From the cell containing the given text, extract its center point as (x, y) coordinate. 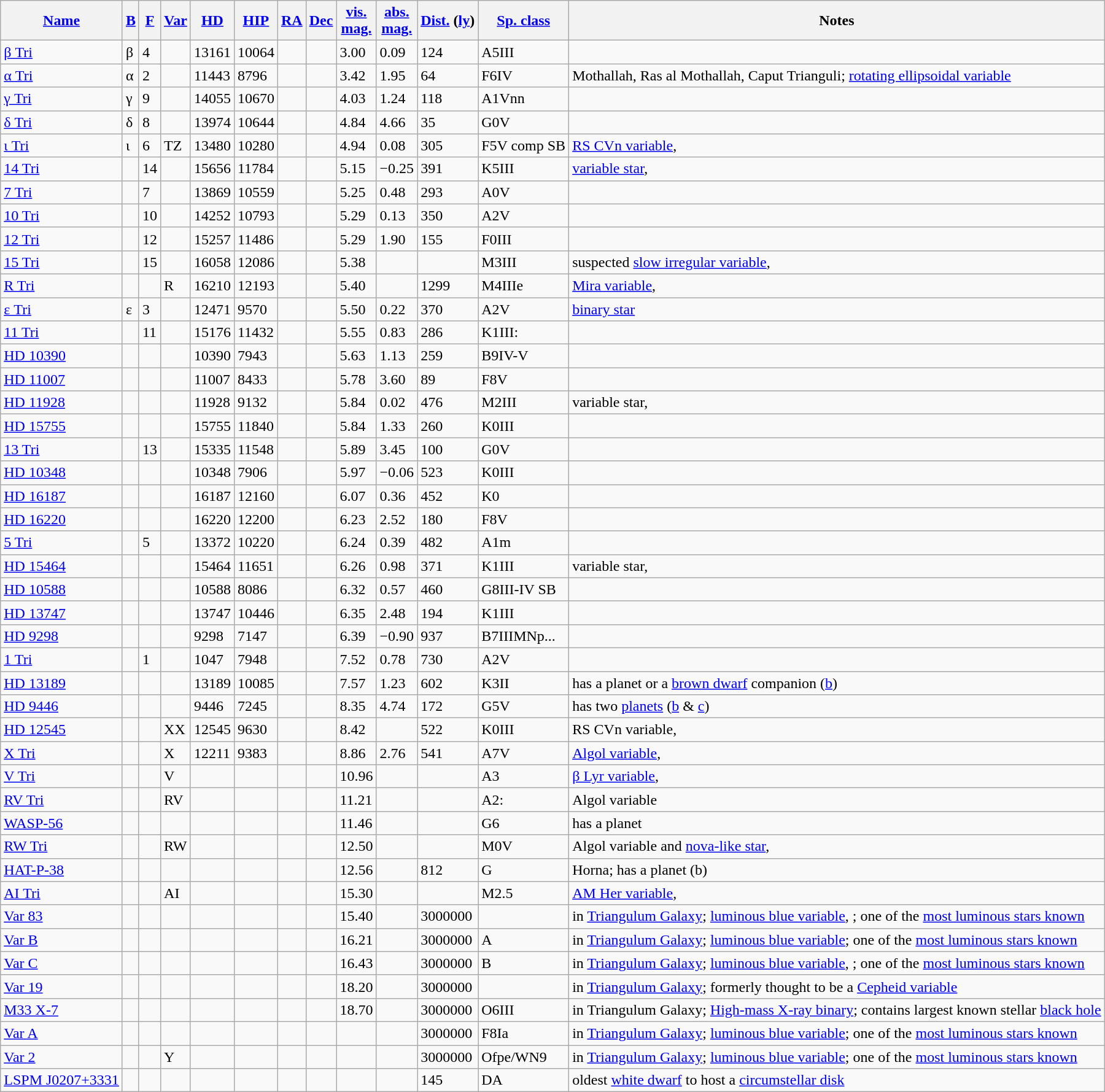
937 (448, 636)
7948 (255, 659)
0.13 (397, 215)
482 (448, 543)
35 (448, 122)
HD 16187 (61, 496)
Horna; has a planet (b) (837, 870)
10.96 (356, 776)
Algol variable and nova-like star, (837, 846)
13480 (212, 145)
7147 (255, 636)
5.50 (356, 309)
541 (448, 753)
AI Tri (61, 893)
476 (448, 403)
350 (448, 215)
13 (150, 449)
Var (176, 21)
286 (448, 333)
abs.mag. (397, 21)
10348 (212, 473)
A7V (524, 753)
A5III (524, 52)
WASP-56 (61, 823)
1047 (212, 659)
HD 10588 (61, 589)
Ofpe/WN9 (524, 1056)
suspected slow irregular variable, (837, 262)
11784 (255, 169)
1299 (448, 285)
13747 (212, 613)
11.21 (356, 800)
1.24 (397, 99)
11.46 (356, 823)
ι (130, 145)
12200 (255, 519)
1 Tri (61, 659)
10793 (255, 215)
16058 (212, 262)
1.23 (397, 683)
AI (176, 893)
M2.5 (524, 893)
Var 83 (61, 916)
HD 12545 (61, 730)
Var A (61, 1033)
A3 (524, 776)
HD 11928 (61, 403)
M0V (524, 846)
10446 (255, 613)
522 (448, 730)
13161 (212, 52)
6 (150, 145)
10280 (255, 145)
11840 (255, 426)
11443 (212, 76)
HD 16220 (61, 519)
V Tri (61, 776)
9132 (255, 403)
1.90 (397, 239)
Notes (837, 21)
10588 (212, 589)
12.56 (356, 870)
14 Tri (61, 169)
13372 (212, 543)
305 (448, 145)
3.45 (397, 449)
HD 9446 (61, 707)
9 (150, 99)
2 (150, 76)
730 (448, 659)
1.33 (397, 426)
M3III (524, 262)
64 (448, 76)
13189 (212, 683)
HAT-P-38 (61, 870)
8.42 (356, 730)
γ (130, 99)
−0.06 (397, 473)
10 (150, 215)
12 Tri (61, 239)
TZ (176, 145)
K5III (524, 169)
B7IIIMNp... (524, 636)
R (176, 285)
9570 (255, 309)
9446 (212, 707)
has a planet (837, 823)
RW Tri (61, 846)
12 (150, 239)
0.83 (397, 333)
HD 9298 (61, 636)
16220 (212, 519)
6.07 (356, 496)
LSPM J0207+3331 (61, 1080)
Algol variable, (837, 753)
HD 15464 (61, 566)
10670 (255, 99)
15656 (212, 169)
812 (448, 870)
155 (448, 239)
has two planets (b & c) (837, 707)
HIP (255, 21)
RA (292, 21)
−0.25 (397, 169)
15.30 (356, 893)
Name (61, 21)
G8III-IV SB (524, 589)
F0III (524, 239)
11007 (212, 379)
0.09 (397, 52)
13974 (212, 122)
7 (150, 192)
3 (150, 309)
9630 (255, 730)
K0 (524, 496)
2.52 (397, 519)
460 (448, 589)
8.86 (356, 753)
194 (448, 613)
V (176, 776)
M2III (524, 403)
15335 (212, 449)
2.48 (397, 613)
RV (176, 800)
HD 13747 (61, 613)
259 (448, 356)
Dist. (ly) (448, 21)
12545 (212, 730)
11 (150, 333)
13869 (212, 192)
R Tri (61, 285)
8433 (255, 379)
in Triangulum Galaxy; formerly thought to be a Cepheid variable (837, 986)
A0V (524, 192)
in Triangulum Galaxy; High-mass X-ray binary; contains largest known stellar black hole (837, 1010)
ι Tri (61, 145)
15 (150, 262)
DA (524, 1080)
371 (448, 566)
12193 (255, 285)
Y (176, 1056)
RW (176, 846)
10390 (212, 356)
3.60 (397, 379)
A1m (524, 543)
has a planet or a brown dwarf companion (b) (837, 683)
O6III (524, 1010)
6.39 (356, 636)
1.95 (397, 76)
F6IV (524, 76)
5.89 (356, 449)
15.40 (356, 916)
89 (448, 379)
452 (448, 496)
A (524, 940)
12211 (212, 753)
5.15 (356, 169)
ε Tri (61, 309)
XX (176, 730)
14252 (212, 215)
binary star (837, 309)
15755 (212, 426)
260 (448, 426)
10559 (255, 192)
δ Tri (61, 122)
293 (448, 192)
4 (150, 52)
0.02 (397, 403)
18.20 (356, 986)
6.26 (356, 566)
vis.mag. (356, 21)
15257 (212, 239)
M33 X-7 (61, 1010)
12160 (255, 496)
β Tri (61, 52)
Var 19 (61, 986)
HD 10390 (61, 356)
124 (448, 52)
HD 15755 (61, 426)
6.23 (356, 519)
370 (448, 309)
16.21 (356, 940)
8.35 (356, 707)
AM Her variable, (837, 893)
12086 (255, 262)
Mira variable, (837, 285)
10064 (255, 52)
11432 (255, 333)
Var B (61, 940)
11486 (255, 239)
145 (448, 1080)
9383 (255, 753)
5.97 (356, 473)
F8Ia (524, 1033)
11 Tri (61, 333)
8 (150, 122)
5.63 (356, 356)
523 (448, 473)
G6 (524, 823)
5.25 (356, 192)
10644 (255, 122)
Algol variable (837, 800)
HD 10348 (61, 473)
0.98 (397, 566)
9298 (212, 636)
β Lyr variable, (837, 776)
16187 (212, 496)
1.13 (397, 356)
Var 2 (61, 1056)
Var C (61, 963)
α (130, 76)
0.48 (397, 192)
M4IIIe (524, 285)
HD 13189 (61, 683)
7 Tri (61, 192)
4.66 (397, 122)
14 (150, 169)
11651 (255, 566)
391 (448, 169)
K1III: (524, 333)
4.84 (356, 122)
ε (130, 309)
B9IV-V (524, 356)
10085 (255, 683)
0.57 (397, 589)
7943 (255, 356)
16210 (212, 285)
12.50 (356, 846)
A2: (524, 800)
8796 (255, 76)
15464 (212, 566)
12471 (212, 309)
Mothallah, Ras al Mothallah, Caput Trianguli; rotating ellipsoidal variable (837, 76)
5 (150, 543)
180 (448, 519)
5.38 (356, 262)
X (176, 753)
oldest white dwarf to host a circumstellar disk (837, 1080)
−0.90 (397, 636)
Dec (321, 21)
15 Tri (61, 262)
β (130, 52)
0.78 (397, 659)
HD (212, 21)
118 (448, 99)
F (150, 21)
11928 (212, 403)
X Tri (61, 753)
F5V comp SB (524, 145)
Sp. class (524, 21)
1 (150, 659)
7245 (255, 707)
γ Tri (61, 99)
8086 (255, 589)
7.52 (356, 659)
5.78 (356, 379)
K3II (524, 683)
0.22 (397, 309)
δ (130, 122)
RV Tri (61, 800)
7906 (255, 473)
18.70 (356, 1010)
16.43 (356, 963)
6.35 (356, 613)
3.42 (356, 76)
A1Vnn (524, 99)
10220 (255, 543)
HD 11007 (61, 379)
4.94 (356, 145)
α Tri (61, 76)
5.55 (356, 333)
602 (448, 683)
14055 (212, 99)
4.03 (356, 99)
15176 (212, 333)
0.36 (397, 496)
13 Tri (61, 449)
4.74 (397, 707)
6.32 (356, 589)
5.40 (356, 285)
10 Tri (61, 215)
G (524, 870)
100 (448, 449)
2.76 (397, 753)
7.57 (356, 683)
G5V (524, 707)
0.08 (397, 145)
0.39 (397, 543)
5 Tri (61, 543)
172 (448, 707)
3.00 (356, 52)
6.24 (356, 543)
11548 (255, 449)
